Search for the cell housing the specified text and yield its (x, y) center coordinate. 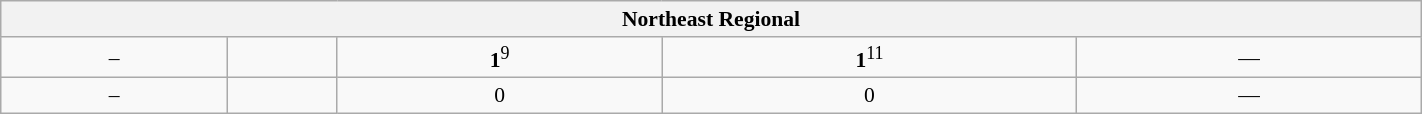
19 (500, 58)
111 (870, 58)
Northeast Regional (711, 19)
